Output the [x, y] coordinate of the center of the cell containing the given text.  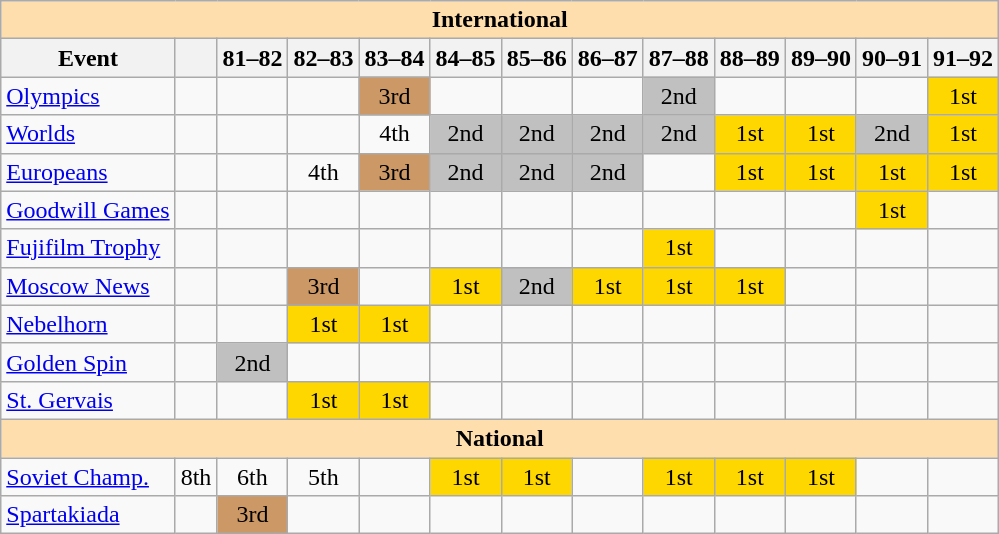
St. Gervais [88, 400]
8th [196, 477]
Goodwill Games [88, 210]
85–86 [536, 58]
81–82 [252, 58]
Europeans [88, 172]
5th [324, 477]
86–87 [608, 58]
83–84 [394, 58]
Fujifilm Trophy [88, 248]
88–89 [750, 58]
89–90 [820, 58]
Nebelhorn [88, 324]
Moscow News [88, 286]
Worlds [88, 134]
82–83 [324, 58]
84–85 [466, 58]
87–88 [678, 58]
90–91 [892, 58]
Olympics [88, 96]
National [500, 438]
Soviet Champ. [88, 477]
International [500, 20]
91–92 [962, 58]
Spartakiada [88, 515]
Golden Spin [88, 362]
6th [252, 477]
Event [88, 58]
